Identify which cell holds the provided text, then report its (x, y) central coordinate. 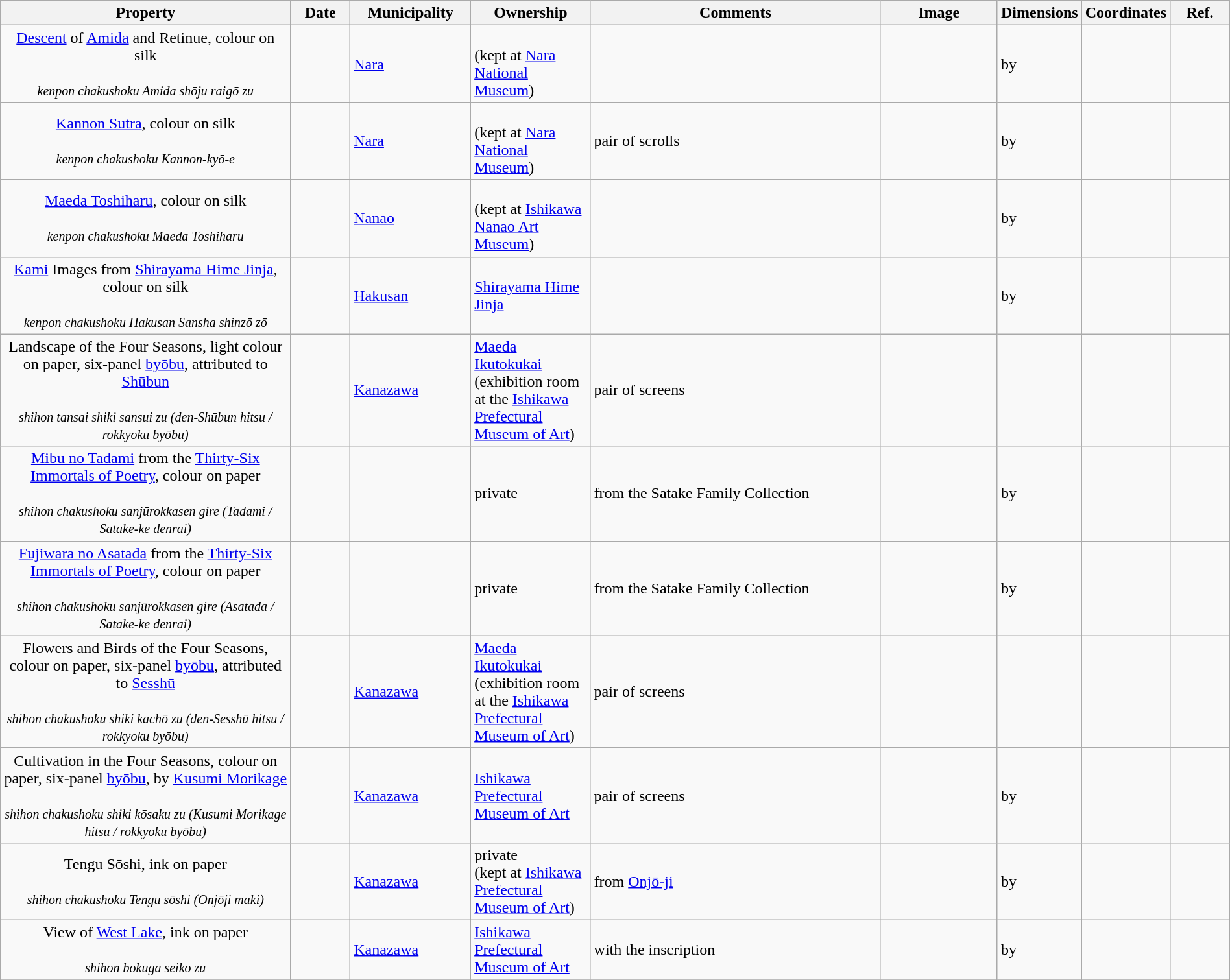
Hakusan (411, 296)
Kami Images from Shirayama Hime Jinja, colour on silkkenpon chakushoku Hakusan Sansha shinzō zō (145, 296)
Municipality (411, 13)
Comments (736, 13)
Coordinates (1126, 13)
private(kept at Ishikawa Prefectural Museum of Art) (531, 881)
Nanao (411, 218)
Ref. (1200, 13)
Shirayama Hime Jinja (531, 296)
Descent of Amida and Retinue, colour on silkkenpon chakushoku Amida shōju raigō zu (145, 64)
Maeda Toshiharu, colour on silkkenpon chakushoku Maeda Toshiharu (145, 218)
pair of scrolls (736, 141)
Date (320, 13)
Property (145, 13)
from Onjō-ji (736, 881)
Image (939, 13)
Fujiwara no Asatada from the Thirty-Six Immortals of Poetry, colour on papershihon chakushoku sanjūrokkasen gire (Asatada / Satake-ke denrai) (145, 588)
Ownership (531, 13)
(kept at Ishikawa Nanao Art Museum) (531, 218)
View of West Lake, ink on papershihon bokuga seiko zu (145, 950)
Tengu Sōshi, ink on papershihon chakushoku Tengu sōshi (Onjōji maki) (145, 881)
Dimensions (1039, 13)
with the inscription (736, 950)
Kannon Sutra, colour on silkkenpon chakushoku Kannon-kyō-e (145, 141)
Mibu no Tadami from the Thirty-Six Immortals of Poetry, colour on papershihon chakushoku sanjūrokkasen gire (Tadami / Satake-ke denrai) (145, 494)
